Locate the cell with the specified text and output its [x, y] center coordinate. 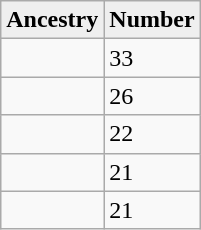
Number [152, 20]
Ancestry [52, 20]
33 [152, 58]
22 [152, 134]
26 [152, 96]
